For the text-containing cell, return its midpoint in (x, y) coordinate format. 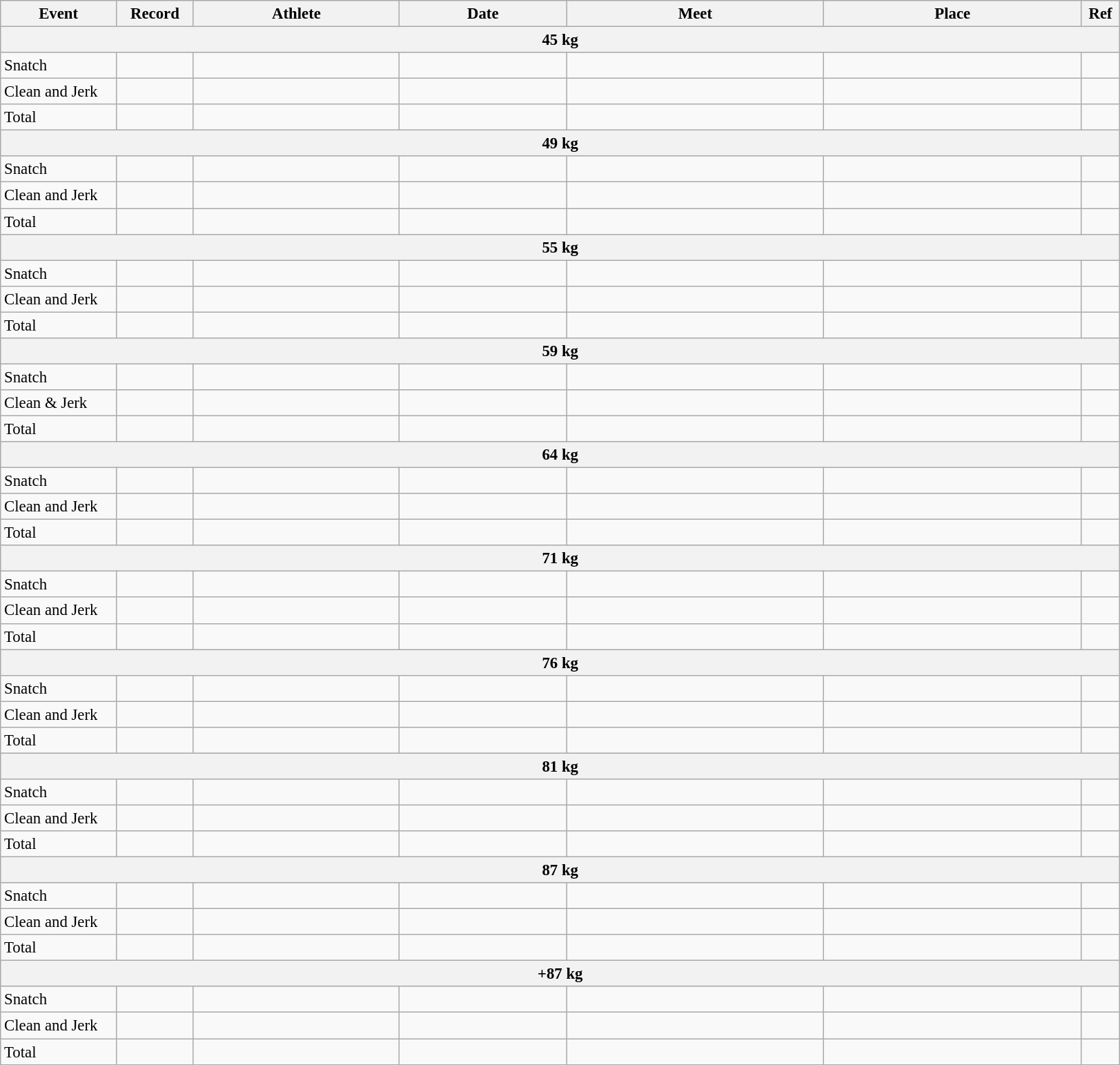
71 kg (560, 558)
Clean & Jerk (59, 403)
Meet (696, 14)
Record (155, 14)
Date (483, 14)
45 kg (560, 40)
Event (59, 14)
59 kg (560, 351)
Athlete (296, 14)
64 kg (560, 455)
81 kg (560, 766)
76 kg (560, 663)
87 kg (560, 870)
+87 kg (560, 974)
Place (952, 14)
Ref (1101, 14)
49 kg (560, 144)
55 kg (560, 247)
